Return the (x, y) coordinate for the center point of the cell that contains the specified text.  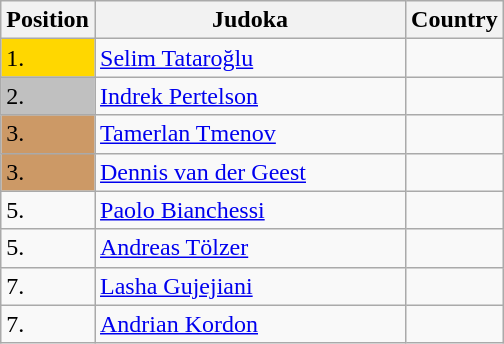
Position (48, 20)
Andreas Tölzer (250, 248)
Judoka (250, 20)
Selim Tataroğlu (250, 58)
Paolo Bianchessi (250, 210)
Tamerlan Tmenov (250, 134)
Indrek Pertelson (250, 96)
Country (455, 20)
Andrian Kordon (250, 324)
2. (48, 96)
1. (48, 58)
Lasha Gujejiani (250, 286)
Dennis van der Geest (250, 172)
